Pinpoint the cell where the given text exists, returning its (x, y) midpoint coordinate. 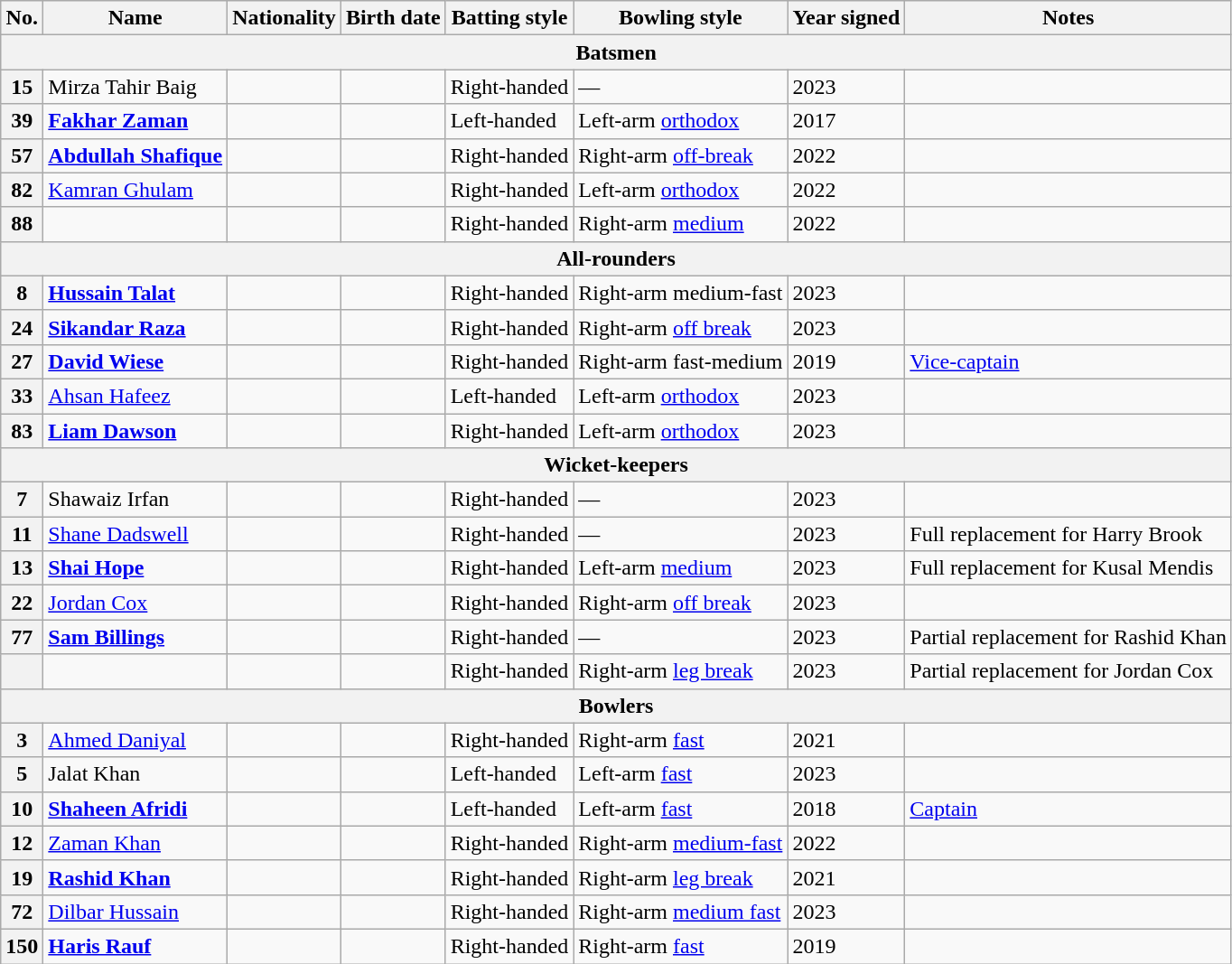
Rashid Khan (135, 877)
22 (22, 603)
Haris Rauf (135, 946)
Shai Hope (135, 568)
82 (22, 190)
27 (22, 361)
19 (22, 877)
Vice-captain (1069, 361)
15 (22, 87)
33 (22, 396)
88 (22, 224)
Shane Dadswell (135, 534)
All-rounders (616, 258)
3 (22, 740)
Year signed (846, 18)
Dilbar Hussain (135, 912)
39 (22, 121)
150 (22, 946)
Shawaiz Irfan (135, 500)
8 (22, 293)
Jalat Khan (135, 774)
Right-arm medium fast (681, 912)
24 (22, 327)
Bowlers (616, 706)
Jordan Cox (135, 603)
Ahsan Hafeez (135, 396)
Name (135, 18)
Fakhar Zaman (135, 121)
7 (22, 500)
Birth date (393, 18)
Right-arm medium (681, 224)
72 (22, 912)
77 (22, 637)
Right-arm off-break (681, 155)
Sam Billings (135, 637)
Nationality (285, 18)
Liam Dawson (135, 431)
Partial replacement for Rashid Khan (1069, 637)
Sikandar Raza (135, 327)
David Wiese (135, 361)
Kamran Ghulam (135, 190)
Ahmed Daniyal (135, 740)
Hussain Talat (135, 293)
Bowling style (681, 18)
Right-arm fast-medium (681, 361)
2017 (846, 121)
83 (22, 431)
Batting style (509, 18)
Partial replacement for Jordan Cox (1069, 671)
Shaheen Afridi (135, 809)
Left-arm medium (681, 568)
2018 (846, 809)
10 (22, 809)
Zaman Khan (135, 843)
57 (22, 155)
Batsmen (616, 52)
Abdullah Shafique (135, 155)
Wicket-keepers (616, 465)
No. (22, 18)
5 (22, 774)
Captain (1069, 809)
Notes (1069, 18)
Mirza Tahir Baig (135, 87)
12 (22, 843)
13 (22, 568)
Full replacement for Harry Brook (1069, 534)
11 (22, 534)
Full replacement for Kusal Mendis (1069, 568)
